Detect which cell encompasses the target text, then output its [X, Y] center coordinate. 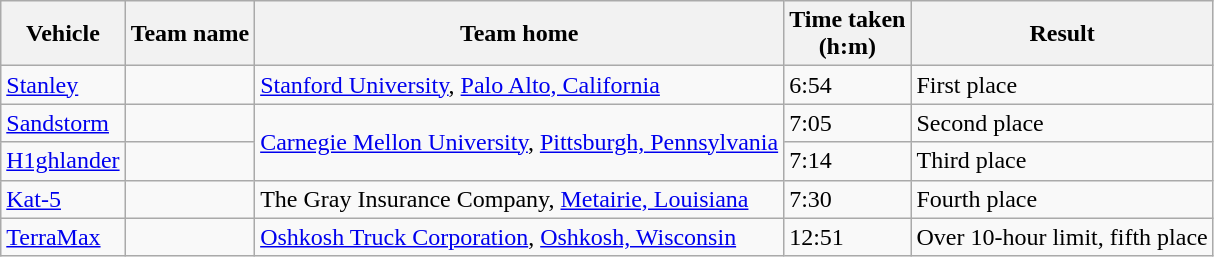
Time taken(h:m) [848, 34]
Kat-5 [63, 199]
Stanley [63, 85]
12:51 [848, 237]
Stanford University, Palo Alto, California [520, 85]
7:05 [848, 123]
Carnegie Mellon University, Pittsburgh, Pennsylvania [520, 142]
The Gray Insurance Company, Metairie, Louisiana [520, 199]
Third place [1062, 161]
Result [1062, 34]
Over 10-hour limit, fifth place [1062, 237]
Second place [1062, 123]
Team home [520, 34]
Sandstorm [63, 123]
H1ghlander [63, 161]
Oshkosh Truck Corporation, Oshkosh, Wisconsin [520, 237]
7:14 [848, 161]
Vehicle [63, 34]
7:30 [848, 199]
Fourth place [1062, 199]
6:54 [848, 85]
Team name [190, 34]
First place [1062, 85]
TerraMax [63, 237]
